Locate the cell with the specified text and output its [X, Y] center coordinate. 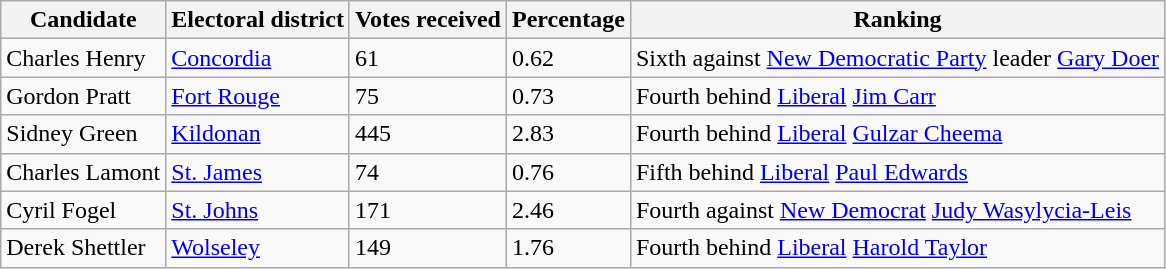
Electoral district [258, 20]
Cyril Fogel [84, 210]
St. Johns [258, 210]
Concordia [258, 58]
2.83 [568, 134]
Sidney Green [84, 134]
Candidate [84, 20]
1.76 [568, 248]
Gordon Pratt [84, 96]
0.76 [568, 172]
445 [428, 134]
Fourth against New Democrat Judy Wasylycia-Leis [897, 210]
149 [428, 248]
Percentage [568, 20]
2.46 [568, 210]
75 [428, 96]
Ranking [897, 20]
61 [428, 58]
74 [428, 172]
Fourth behind Liberal Jim Carr [897, 96]
Fort Rouge [258, 96]
Fourth behind Liberal Gulzar Cheema [897, 134]
171 [428, 210]
Charles Henry [84, 58]
Derek Shettler [84, 248]
Votes received [428, 20]
0.62 [568, 58]
Kildonan [258, 134]
Fifth behind Liberal Paul Edwards [897, 172]
0.73 [568, 96]
Sixth against New Democratic Party leader Gary Doer [897, 58]
Fourth behind Liberal Harold Taylor [897, 248]
St. James [258, 172]
Wolseley [258, 248]
Charles Lamont [84, 172]
